Pinpoint the cell where the given text exists, returning its [x, y] midpoint coordinate. 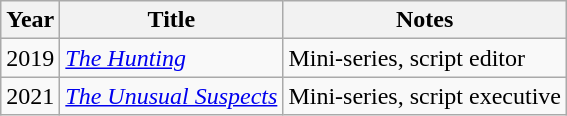
The Hunting [172, 58]
Mini-series, script editor [425, 58]
Notes [425, 20]
Mini-series, script executive [425, 96]
2019 [30, 58]
Title [172, 20]
Year [30, 20]
The Unusual Suspects [172, 96]
2021 [30, 96]
